For the text-containing cell, return its midpoint in (X, Y) coordinate format. 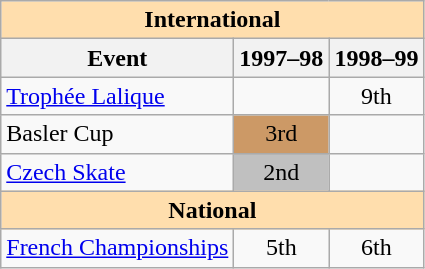
1997–98 (282, 58)
2nd (282, 172)
National (212, 210)
Basler Cup (118, 134)
French Championships (118, 248)
Event (118, 58)
Trophée Lalique (118, 96)
9th (376, 96)
1998–99 (376, 58)
3rd (282, 134)
Czech Skate (118, 172)
International (212, 20)
6th (376, 248)
5th (282, 248)
